Extract the (X, Y) coordinate from the center of the cell holding the provided text.  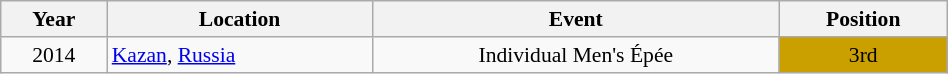
Event (576, 19)
2014 (54, 55)
Individual Men's Épée (576, 55)
Position (863, 19)
3rd (863, 55)
Year (54, 19)
Location (240, 19)
Kazan, Russia (240, 55)
